Locate the cell with the specified text and output its [x, y] center coordinate. 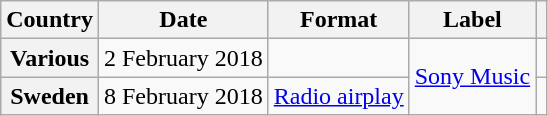
8 February 2018 [183, 96]
Country [50, 20]
Sweden [50, 96]
Various [50, 58]
Sony Music [472, 77]
Format [338, 20]
Radio airplay [338, 96]
Date [183, 20]
2 February 2018 [183, 58]
Label [472, 20]
